Detect which cell encompasses the target text, then output its [x, y] center coordinate. 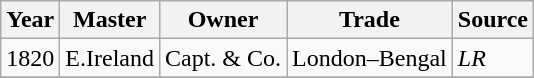
E.Ireland [110, 58]
Year [30, 20]
1820 [30, 58]
Trade [370, 20]
Capt. & Co. [222, 58]
Source [492, 20]
London–Bengal [370, 58]
Master [110, 20]
LR [492, 58]
Owner [222, 20]
